For the text-containing cell, return its midpoint in (X, Y) coordinate format. 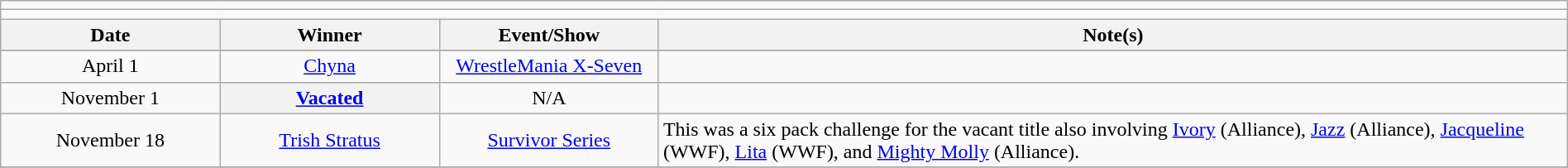
Trish Stratus (329, 141)
WrestleMania X-Seven (549, 66)
Vacated (329, 98)
Event/Show (549, 35)
Winner (329, 35)
November 1 (111, 98)
N/A (549, 98)
Chyna (329, 66)
Note(s) (1113, 35)
Date (111, 35)
November 18 (111, 141)
Survivor Series (549, 141)
April 1 (111, 66)
